Capture the cell that displays the provided text and extract its [X, Y] central coordinate. 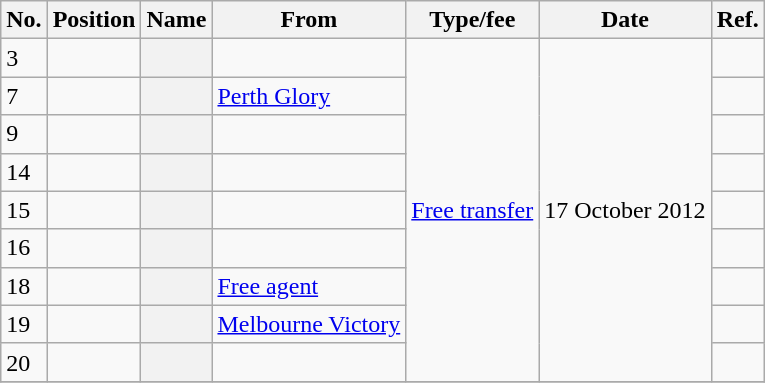
Free agent [309, 286]
Position [94, 20]
Free transfer [472, 210]
3 [24, 58]
16 [24, 248]
19 [24, 324]
No. [24, 20]
14 [24, 172]
7 [24, 96]
Date [625, 20]
Perth Glory [309, 96]
From [309, 20]
9 [24, 134]
Type/fee [472, 20]
20 [24, 362]
15 [24, 210]
18 [24, 286]
Ref. [738, 20]
Name [176, 20]
Melbourne Victory [309, 324]
17 October 2012 [625, 210]
